Find where the given text appears and provide that cell's center as (x, y) coordinate. 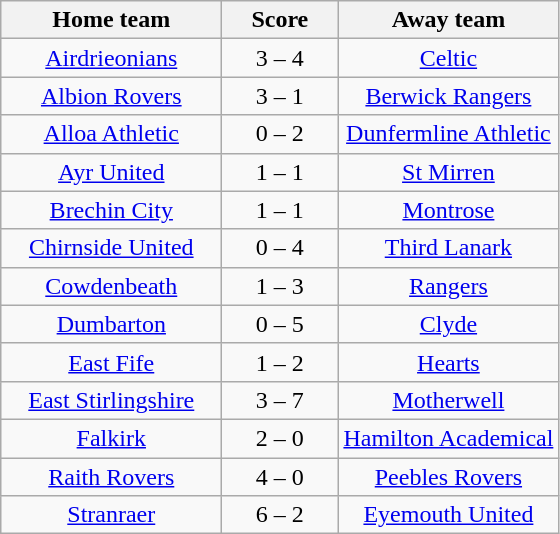
Raith Rovers (112, 477)
Rangers (448, 286)
0 – 5 (280, 324)
Home team (112, 20)
Montrose (448, 210)
St Mirren (448, 172)
Eyemouth United (448, 515)
Chirnside United (112, 248)
Third Lanark (448, 248)
East Stirlingshire (112, 400)
1 – 2 (280, 362)
Hamilton Academical (448, 438)
2 – 0 (280, 438)
Berwick Rangers (448, 96)
3 – 4 (280, 58)
3 – 7 (280, 400)
0 – 2 (280, 134)
Celtic (448, 58)
Falkirk (112, 438)
Ayr United (112, 172)
Score (280, 20)
6 – 2 (280, 515)
Alloa Athletic (112, 134)
East Fife (112, 362)
Brechin City (112, 210)
Albion Rovers (112, 96)
1 – 3 (280, 286)
Stranraer (112, 515)
Airdrieonians (112, 58)
3 – 1 (280, 96)
Away team (448, 20)
Cowdenbeath (112, 286)
Clyde (448, 324)
Motherwell (448, 400)
Hearts (448, 362)
Dumbarton (112, 324)
0 – 4 (280, 248)
4 – 0 (280, 477)
Dunfermline Athletic (448, 134)
Peebles Rovers (448, 477)
